From the cell containing the given text, extract its center point as (X, Y) coordinate. 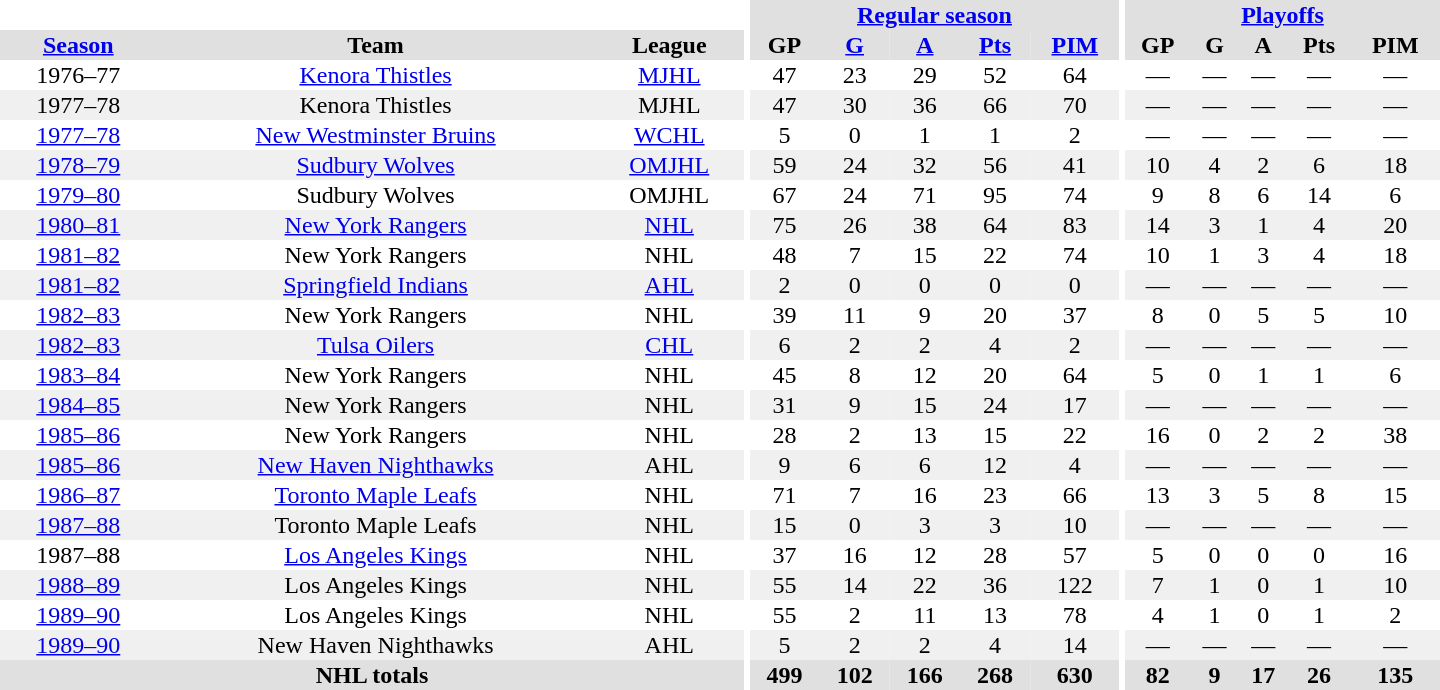
56 (995, 165)
41 (1074, 165)
1983–84 (78, 375)
102 (855, 675)
New Westminster Bruins (376, 135)
Team (376, 45)
122 (1074, 585)
166 (925, 675)
Season (78, 45)
67 (784, 195)
75 (784, 225)
630 (1074, 675)
League (670, 45)
82 (1158, 675)
Springfield Indians (376, 285)
499 (784, 675)
29 (925, 75)
1976–77 (78, 75)
1979–80 (78, 195)
52 (995, 75)
Tulsa Oilers (376, 345)
1988–89 (78, 585)
Regular season (934, 15)
83 (1074, 225)
45 (784, 375)
1980–81 (78, 225)
95 (995, 195)
Playoffs (1282, 15)
59 (784, 165)
CHL (670, 345)
39 (784, 315)
1984–85 (78, 405)
70 (1074, 105)
31 (784, 405)
NHL totals (372, 675)
1986–87 (78, 495)
1978–79 (78, 165)
78 (1074, 615)
48 (784, 255)
WCHL (670, 135)
268 (995, 675)
30 (855, 105)
135 (1395, 675)
32 (925, 165)
57 (1074, 555)
